For the text-containing cell, return its midpoint in [x, y] coordinate format. 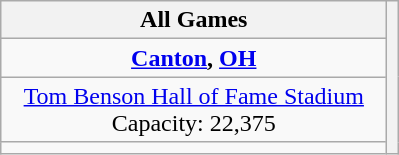
Tom Benson Hall of Fame StadiumCapacity: 22,375 [194, 110]
All Games [194, 20]
Canton, OH [194, 58]
